Output the (X, Y) coordinate of the center of the cell containing the given text.  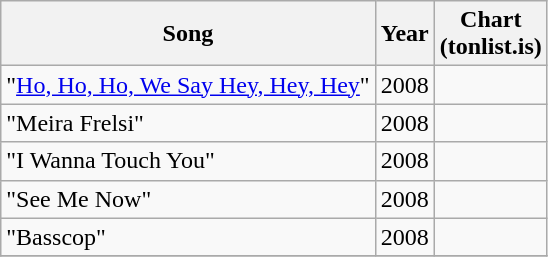
"Basscop" (188, 237)
Chart(tonlist.is) (490, 34)
"I Wanna Touch You" (188, 161)
"Meira Frelsi" (188, 123)
"See Me Now" (188, 199)
Year (404, 34)
"Ho, Ho, Ho, We Say Hey, Hey, Hey" (188, 85)
Song (188, 34)
